Identify which cell holds the provided text, then report its [X, Y] central coordinate. 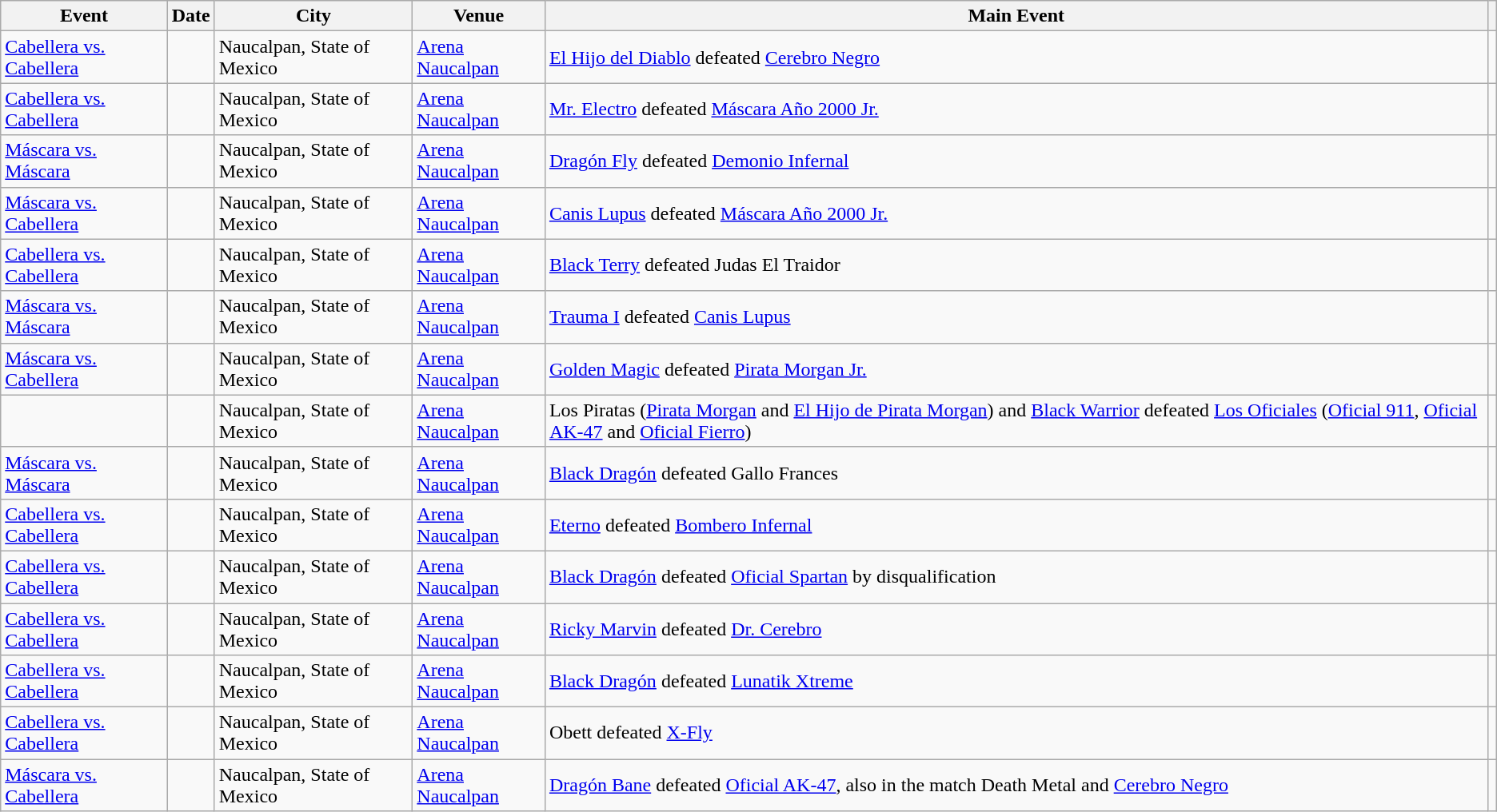
Mr. Electro defeated Máscara Año 2000 Jr. [1016, 109]
Obett defeated X-Fly [1016, 734]
Venue [479, 16]
Black Dragón defeated Gallo Frances [1016, 473]
Eterno defeated Bombero Infernal [1016, 524]
Canis Lupus defeated Máscara Año 2000 Jr. [1016, 213]
Los Piratas (Pirata Morgan and El Hijo de Pirata Morgan) and Black Warrior defeated Los Oficiales (Oficial 911, Oficial AK-47 and Oficial Fierro) [1016, 420]
Dragón Bane defeated Oficial AK-47, also in the match Death Metal and Cerebro Negro [1016, 785]
Main Event [1016, 16]
Ricky Marvin defeated Dr. Cerebro [1016, 628]
Black Dragón defeated Oficial Spartan by disqualification [1016, 577]
Golden Magic defeated Pirata Morgan Jr. [1016, 369]
Black Terry defeated Judas El Traidor [1016, 265]
El Hijo del Diablo defeated Cerebro Negro [1016, 58]
Date [190, 16]
Dragón Fly defeated Demonio Infernal [1016, 161]
Event [84, 16]
Trauma I defeated Canis Lupus [1016, 316]
Black Dragón defeated Lunatik Xtreme [1016, 681]
City [313, 16]
